Return the [x, y] coordinate for the center point of the cell that contains the specified text.  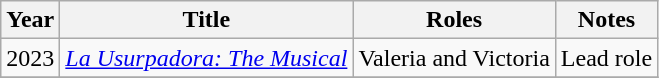
Lead role [606, 58]
Title [206, 20]
2023 [30, 58]
La Usurpadora: The Musical [206, 58]
Valeria and Victoria [454, 58]
Year [30, 20]
Notes [606, 20]
Roles [454, 20]
